Locate the cell with the specified text and output its (X, Y) center coordinate. 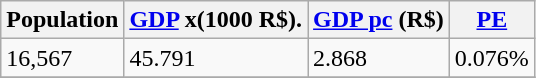
45.791 (216, 58)
GDP x(1000 R$). (216, 20)
Population (62, 20)
0.076% (492, 58)
16,567 (62, 58)
GDP pc (R$) (379, 20)
2.868 (379, 58)
PE (492, 20)
